Determine the [X, Y] coordinate at the center of the cell enclosing the given text.  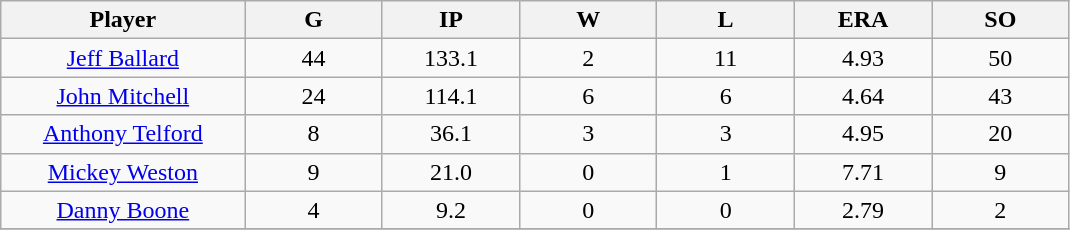
44 [314, 58]
43 [1000, 96]
4.93 [862, 58]
50 [1000, 58]
4.64 [862, 96]
9.2 [450, 210]
John Mitchell [123, 96]
Mickey Weston [123, 172]
Player [123, 20]
Anthony Telford [123, 134]
IP [450, 20]
Jeff Ballard [123, 58]
11 [726, 58]
133.1 [450, 58]
1 [726, 172]
24 [314, 96]
4.95 [862, 134]
Danny Boone [123, 210]
36.1 [450, 134]
2.79 [862, 210]
4 [314, 210]
SO [1000, 20]
21.0 [450, 172]
7.71 [862, 172]
ERA [862, 20]
8 [314, 134]
W [588, 20]
114.1 [450, 96]
L [726, 20]
20 [1000, 134]
G [314, 20]
